Identify which cell holds the provided text, then report its [X, Y] central coordinate. 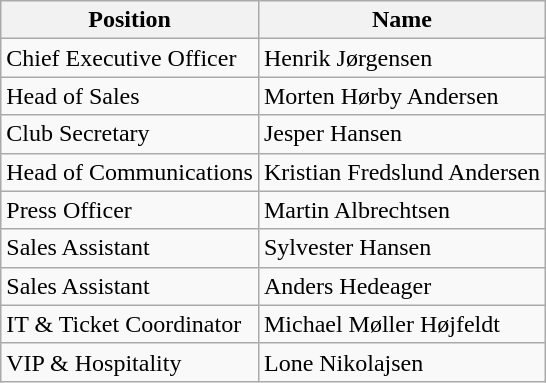
Head of Communications [130, 172]
Position [130, 20]
IT & Ticket Coordinator [130, 324]
Lone Nikolajsen [402, 362]
Kristian Fredslund Andersen [402, 172]
Sylvester Hansen [402, 248]
Henrik Jørgensen [402, 58]
Jesper Hansen [402, 134]
Michael Møller Højfeldt [402, 324]
Head of Sales [130, 96]
Anders Hedeager [402, 286]
Martin Albrechtsen [402, 210]
Name [402, 20]
Chief Executive Officer [130, 58]
Club Secretary [130, 134]
Press Officer [130, 210]
Morten Hørby Andersen [402, 96]
VIP & Hospitality [130, 362]
